Provide the [x, y] coordinate of the cell's center where the given text is located.  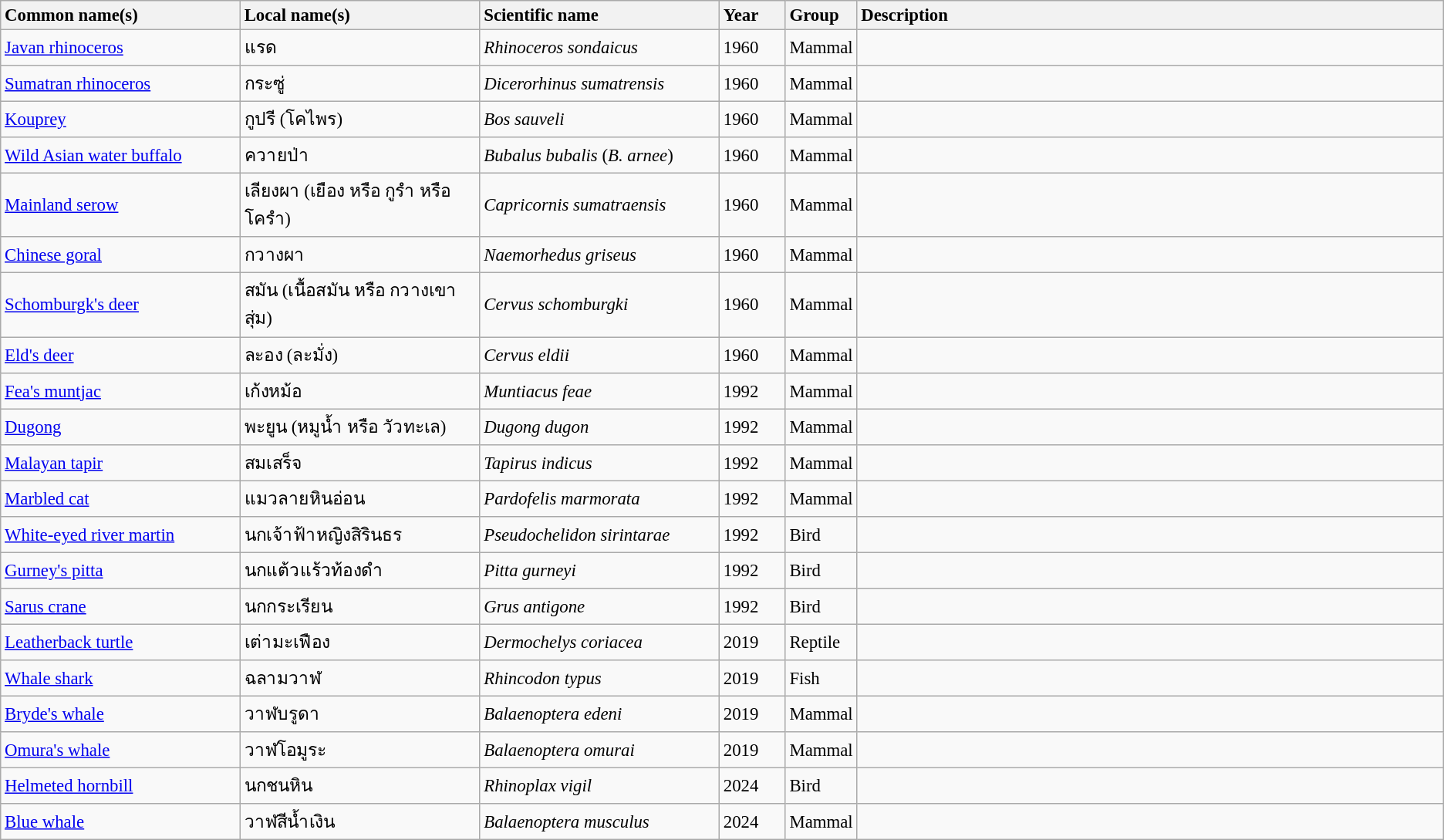
Sarus crane [120, 606]
Pseudochelidon sirintarae [600, 535]
วาฬสีน้ำเงิน [359, 822]
Rhinoceros sondaicus [600, 48]
Gurney's pitta [120, 571]
Leatherback turtle [120, 642]
วาฬบรูดา [359, 714]
นกกระเรียน [359, 606]
Group [821, 15]
Pitta gurneyi [600, 571]
Bos sauveli [600, 120]
ควายป่า [359, 156]
Naemorhedus griseus [600, 256]
Mainland serow [120, 205]
ละอง (ละมั่ง) [359, 355]
Kouprey [120, 120]
Cervus schomburgki [600, 305]
ฉลามวาฬ [359, 679]
Reptile [821, 642]
White-eyed river martin [120, 535]
Grus antigone [600, 606]
เต่ามะเฟือง [359, 642]
พะยูน (หมูน้ำ หรือ วัวทะเล) [359, 427]
Balaenoptera edeni [600, 714]
Common name(s) [120, 15]
Dicerorhinus sumatrensis [600, 83]
Schomburgk's deer [120, 305]
นกเจ้าฟ้าหญิงสิรินธร [359, 535]
Malayan tapir [120, 463]
Wild Asian water buffalo [120, 156]
Sumatran rhinoceros [120, 83]
Capricornis sumatraensis [600, 205]
Fish [821, 679]
สมัน (เนื้อสมัน หรือ กวางเขาสุ่ม) [359, 305]
Helmeted hornbill [120, 787]
Description [1151, 15]
Bryde's whale [120, 714]
Rhincodon typus [600, 679]
นกแต้วแร้วท้องดำ [359, 571]
นกชนหิน [359, 787]
Whale shark [120, 679]
แมวลายหินอ่อน [359, 498]
Fea's muntjac [120, 390]
Muntiacus feae [600, 390]
Year [753, 15]
กระซู่ [359, 83]
Tapirus indicus [600, 463]
Chinese goral [120, 256]
Scientific name [600, 15]
Balaenoptera musculus [600, 822]
Bubalus bubalis (B. arnee) [600, 156]
Pardofelis marmorata [600, 498]
Marbled cat [120, 498]
Dermochelys coriacea [600, 642]
เลียงผา (เยือง หรือ กูรำ หรือ โครำ) [359, 205]
Blue whale [120, 822]
เก้งหม้อ [359, 390]
Cervus eldii [600, 355]
Omura's whale [120, 750]
Dugong dugon [600, 427]
Local name(s) [359, 15]
Rhinoplax vigil [600, 787]
กวางผา [359, 256]
กูปรี (โคไพร) [359, 120]
สมเสร็จ [359, 463]
Eld's deer [120, 355]
Dugong [120, 427]
วาฬโอมูระ [359, 750]
Balaenoptera omurai [600, 750]
Javan rhinoceros [120, 48]
แรด [359, 48]
